Output the (X, Y) coordinate of the center of the cell containing the given text.  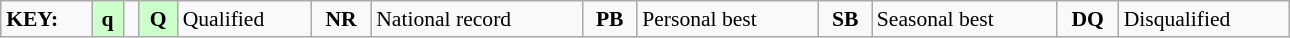
KEY: (46, 19)
Q (158, 19)
NR (341, 19)
q (108, 19)
Disqualified (1204, 19)
SB (846, 19)
Personal best (728, 19)
Seasonal best (964, 19)
DQ (1088, 19)
PB (610, 19)
National record (476, 19)
Qualified (244, 19)
